Extract the (x, y) coordinate from the center of the cell holding the provided text.  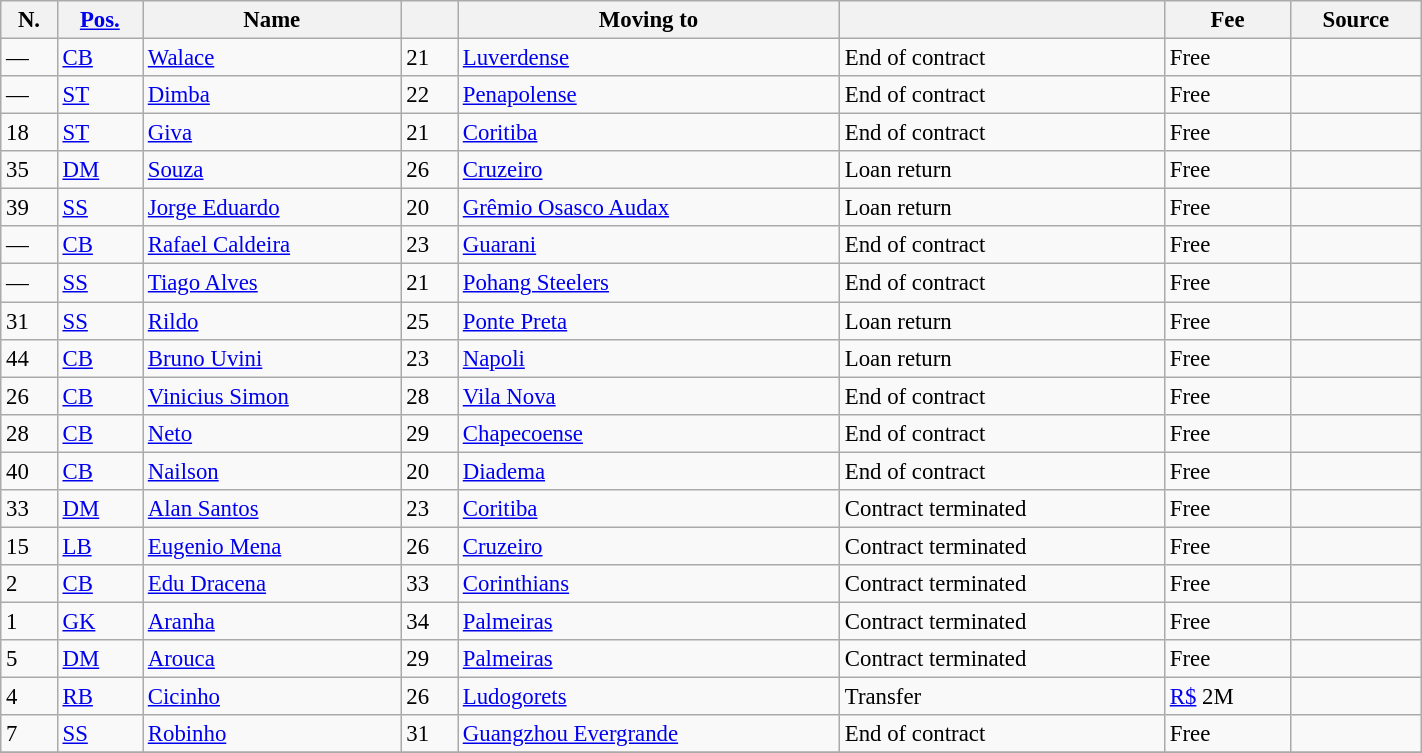
Nailson (272, 471)
Pohang Steelers (649, 283)
Walace (272, 58)
Guangzhou Evergrande (649, 734)
Name (272, 20)
Dimba (272, 95)
Chapecoense (649, 433)
Neto (272, 433)
Jorge Eduardo (272, 208)
40 (29, 471)
Aranha (272, 621)
LB (100, 546)
Guarani (649, 245)
25 (429, 321)
R$ 2M (1227, 697)
Vila Nova (649, 396)
Ponte Preta (649, 321)
RB (100, 697)
Bruno Uvini (272, 358)
Edu Dracena (272, 584)
34 (429, 621)
Napoli (649, 358)
Robinho (272, 734)
Souza (272, 170)
Pos. (100, 20)
Giva (272, 133)
5 (29, 659)
35 (29, 170)
Arouca (272, 659)
Ludogorets (649, 697)
18 (29, 133)
Cicinho (272, 697)
44 (29, 358)
Rildo (272, 321)
Grêmio Osasco Audax (649, 208)
Tiago Alves (272, 283)
15 (29, 546)
7 (29, 734)
Diadema (649, 471)
Source (1356, 20)
GK (100, 621)
39 (29, 208)
4 (29, 697)
Fee (1227, 20)
Transfer (1002, 697)
Moving to (649, 20)
Penapolense (649, 95)
Alan Santos (272, 509)
2 (29, 584)
1 (29, 621)
Corinthians (649, 584)
Luverdense (649, 58)
Rafael Caldeira (272, 245)
Eugenio Mena (272, 546)
N. (29, 20)
Vinicius Simon (272, 396)
22 (429, 95)
